Search for the cell housing the specified text and yield its [x, y] center coordinate. 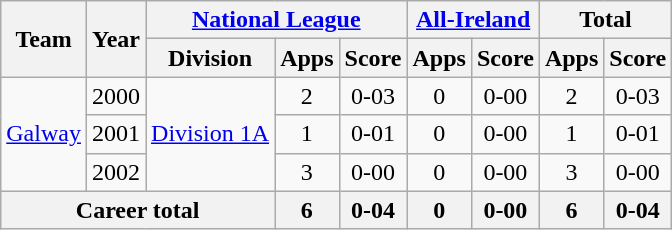
Galway [44, 134]
Year [116, 39]
Division 1A [210, 134]
All-Ireland [473, 20]
Division [210, 58]
National League [276, 20]
2000 [116, 96]
Career total [138, 210]
2001 [116, 134]
2002 [116, 172]
Total [605, 20]
Team [44, 39]
